From the cell containing the given text, extract its center point as [X, Y] coordinate. 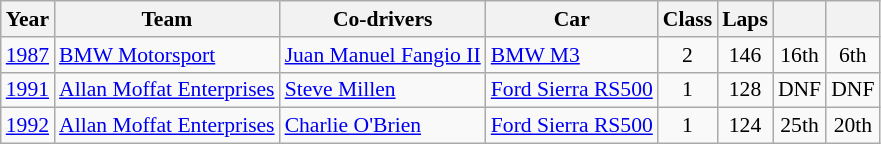
BMW Motorsport [167, 55]
Juan Manuel Fangio II [383, 55]
2 [688, 55]
Laps [745, 19]
Co-drivers [383, 19]
BMW M3 [572, 55]
Team [167, 19]
124 [745, 126]
1991 [28, 90]
Steve Millen [383, 90]
Car [572, 19]
1992 [28, 126]
Class [688, 19]
Year [28, 19]
146 [745, 55]
128 [745, 90]
16th [800, 55]
20th [852, 126]
1987 [28, 55]
Charlie O'Brien [383, 126]
25th [800, 126]
6th [852, 55]
